Pinpoint the cell where the given text exists, returning its (X, Y) midpoint coordinate. 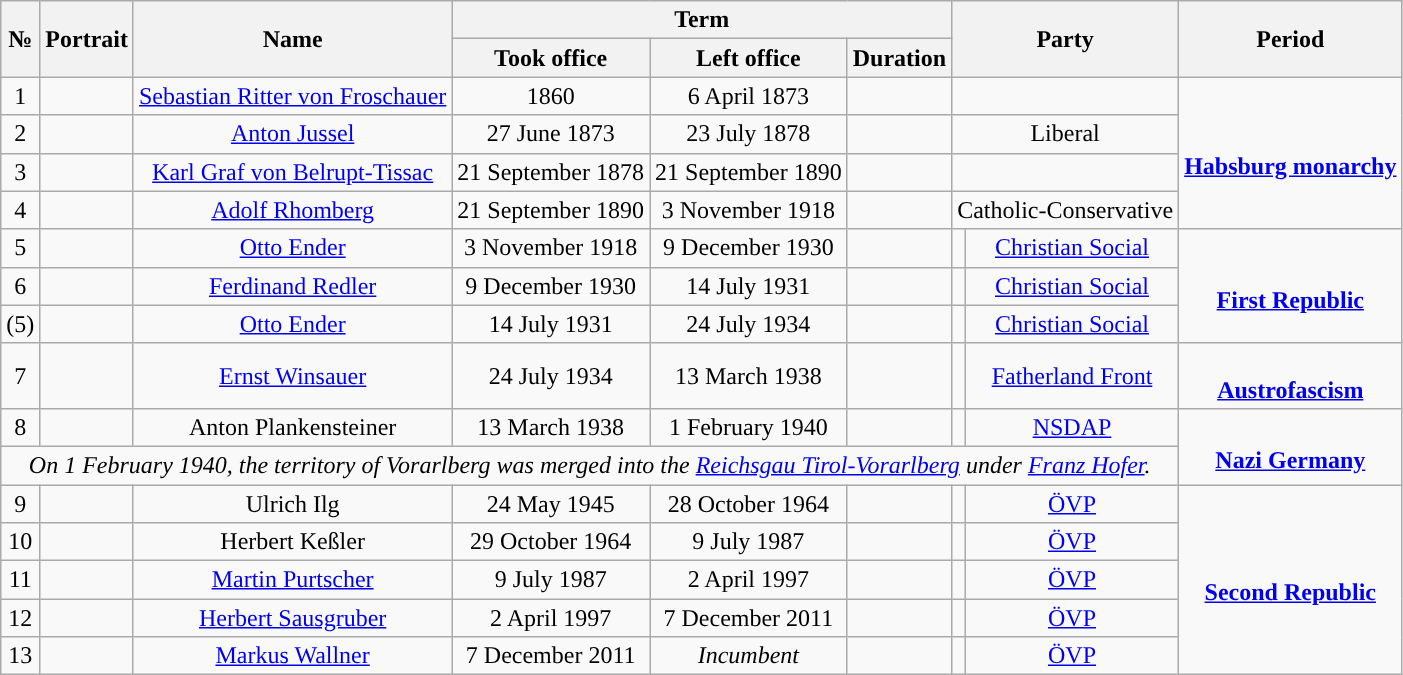
Nazi Germany (1290, 446)
1 (20, 96)
Anton Jussel (292, 134)
Anton Plankensteiner (292, 427)
Party (1066, 39)
24 May 1945 (551, 503)
2 (20, 134)
NSDAP (1072, 427)
Ernst Winsauer (292, 376)
Took office (551, 58)
(5) (20, 324)
8 (20, 427)
23 July 1878 (749, 134)
Period (1290, 39)
Herbert Keßler (292, 542)
Ulrich Ilg (292, 503)
6 (20, 286)
12 (20, 618)
11 (20, 580)
Liberal (1066, 134)
6 April 1873 (749, 96)
21 September 1878 (551, 172)
№ (20, 39)
Name (292, 39)
Second Republic (1290, 579)
Herbert Sausgruber (292, 618)
Duration (899, 58)
29 October 1964 (551, 542)
1860 (551, 96)
Catholic-Conservative (1066, 210)
Ferdinand Redler (292, 286)
Left office (749, 58)
Karl Graf von Belrupt-Tissac (292, 172)
9 (20, 503)
First Republic (1290, 286)
5 (20, 248)
Incumbent (749, 656)
Habsburg monarchy (1290, 153)
7 (20, 376)
Term (702, 20)
28 October 1964 (749, 503)
1 February 1940 (749, 427)
Sebastian Ritter von Froschauer (292, 96)
Martin Purtscher (292, 580)
Adolf Rhomberg (292, 210)
Markus Wallner (292, 656)
On 1 February 1940, the territory of Vorarlberg was merged into the Reichsgau Tirol-Vorarlberg under Franz Hofer. (590, 465)
13 (20, 656)
Austrofascism (1290, 376)
10 (20, 542)
Portrait (87, 39)
4 (20, 210)
3 (20, 172)
27 June 1873 (551, 134)
Fatherland Front (1072, 376)
